Pinpoint the cell where the given text exists, returning its (x, y) midpoint coordinate. 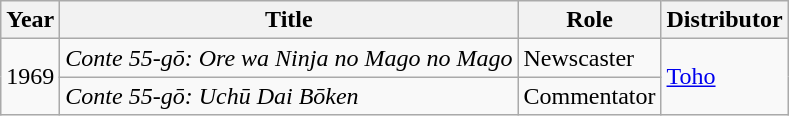
Role (590, 20)
Commentator (590, 96)
1969 (30, 77)
Distributor (724, 20)
Newscaster (590, 58)
Toho (724, 77)
Conte 55-gō: Uchū Dai Bōken (289, 96)
Year (30, 20)
Title (289, 20)
Conte 55-gō: Ore wa Ninja no Mago no Mago (289, 58)
